From the cell containing the given text, extract its center point as [x, y] coordinate. 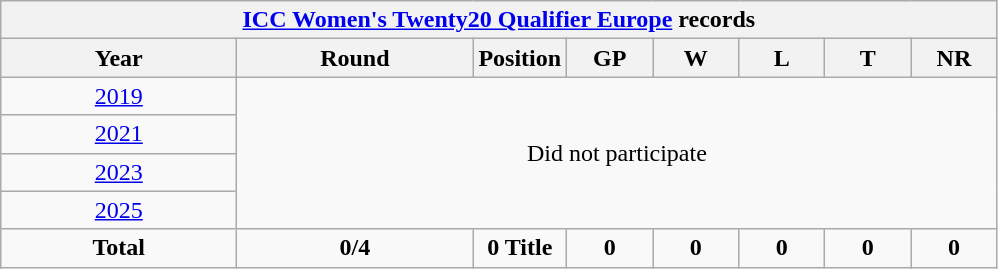
Position [520, 58]
NR [954, 58]
2019 [119, 96]
Round [355, 58]
2025 [119, 210]
2023 [119, 172]
GP [610, 58]
T [868, 58]
Total [119, 248]
Did not participate [617, 153]
ICC Women's Twenty20 Qualifier Europe records [499, 20]
0/4 [355, 248]
2021 [119, 134]
L [782, 58]
W [696, 58]
0 Title [520, 248]
Year [119, 58]
